From the cell containing the given text, extract its center point as (X, Y) coordinate. 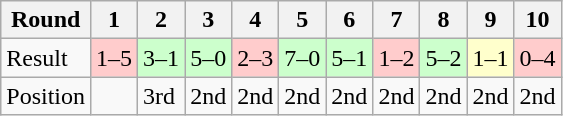
6 (350, 20)
7 (396, 20)
5–0 (208, 58)
1–1 (490, 58)
5 (302, 20)
5–2 (444, 58)
3–1 (162, 58)
Result (46, 58)
10 (538, 20)
9 (490, 20)
3rd (162, 96)
2 (162, 20)
5–1 (350, 58)
1 (114, 20)
1–5 (114, 58)
3 (208, 20)
1–2 (396, 58)
8 (444, 20)
Position (46, 96)
2–3 (256, 58)
0–4 (538, 58)
4 (256, 20)
7–0 (302, 58)
Round (46, 20)
